Locate the cell with the specified text and output its (x, y) center coordinate. 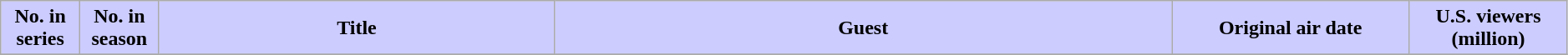
Title (357, 28)
No. inseason (119, 28)
Original air date (1291, 28)
Guest (864, 28)
U.S. viewers(million) (1489, 28)
No. inseries (40, 28)
